Capture the cell that displays the provided text and extract its [x, y] central coordinate. 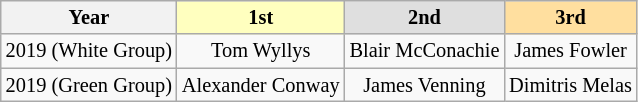
2019 (White Group) [89, 51]
Blair McConachie [425, 51]
James Venning [425, 85]
2019 (Green Group) [89, 85]
Dimitris Melas [570, 85]
2nd [425, 17]
3rd [570, 17]
1st [261, 17]
Tom Wyllys [261, 51]
Year [89, 17]
James Fowler [570, 51]
Alexander Conway [261, 85]
